Return (X, Y) of the center of cell containing provided text 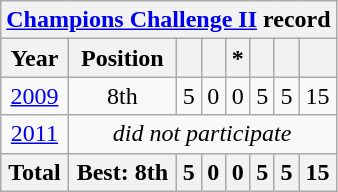
* (238, 58)
did not participate (202, 134)
2011 (34, 134)
Champions Challenge II record (168, 20)
Year (34, 58)
2009 (34, 96)
Total (34, 172)
8th (122, 96)
Position (122, 58)
Best: 8th (122, 172)
